Detect which cell encompasses the target text, then output its (X, Y) center coordinate. 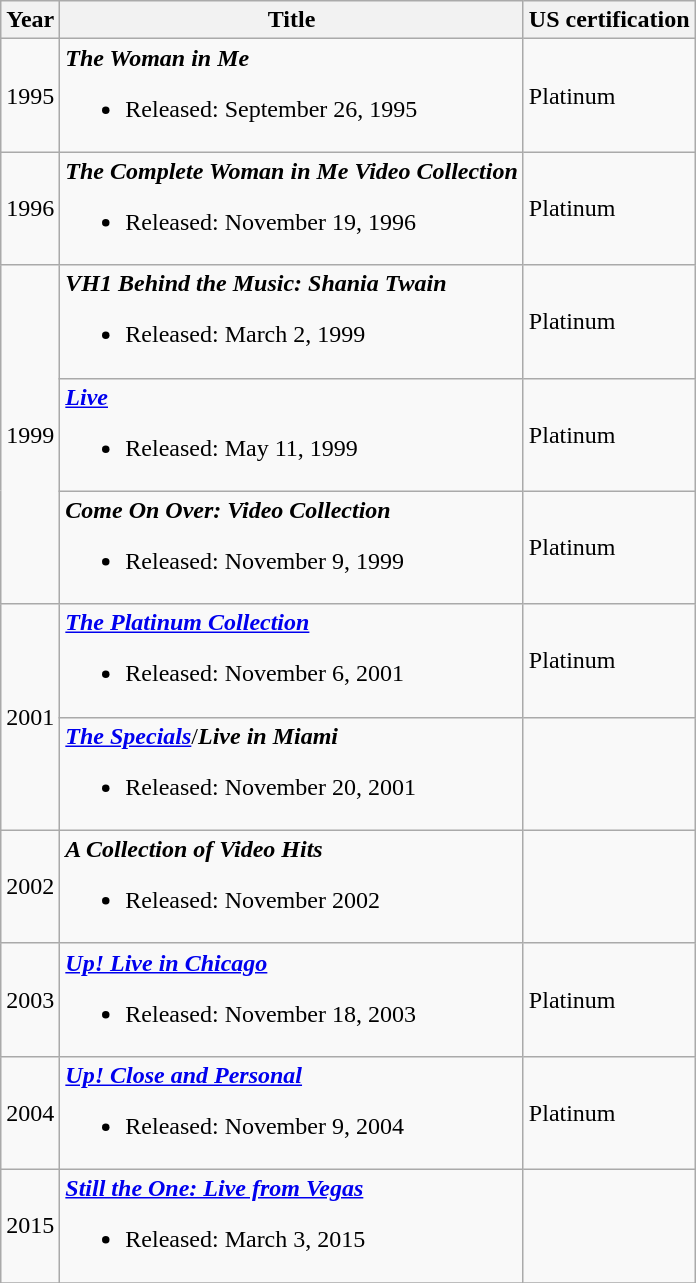
Title (292, 20)
Come On Over: Video CollectionReleased: November 9, 1999 (292, 548)
2001 (30, 717)
Year (30, 20)
2004 (30, 1112)
VH1 Behind the Music: Shania TwainReleased: March 2, 1999 (292, 322)
The Specials/Live in MiamiReleased: November 20, 2001 (292, 774)
US certification (609, 20)
A Collection of Video HitsReleased: November 2002 (292, 886)
1996 (30, 208)
The Complete Woman in Me Video CollectionReleased: November 19, 1996 (292, 208)
2015 (30, 1226)
2002 (30, 886)
The Woman in MeReleased: September 26, 1995 (292, 96)
Up! Live in ChicagoReleased: November 18, 2003 (292, 1000)
LiveReleased: May 11, 1999 (292, 434)
Up! Close and PersonalReleased: November 9, 2004 (292, 1112)
Still the One: Live from VegasReleased: March 3, 2015 (292, 1226)
The Platinum CollectionReleased: November 6, 2001 (292, 660)
1995 (30, 96)
1999 (30, 434)
2003 (30, 1000)
